Return [X, Y] of the center of cell containing provided text 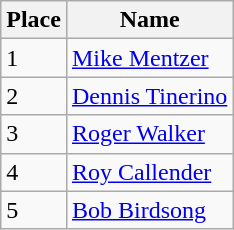
1 [34, 58]
3 [34, 134]
Name [149, 20]
4 [34, 172]
Dennis Tinerino [149, 96]
5 [34, 210]
Roy Callender [149, 172]
Bob Birdsong [149, 210]
2 [34, 96]
Roger Walker [149, 134]
Mike Mentzer [149, 58]
Place [34, 20]
